Return [X, Y] of the center of cell containing provided text 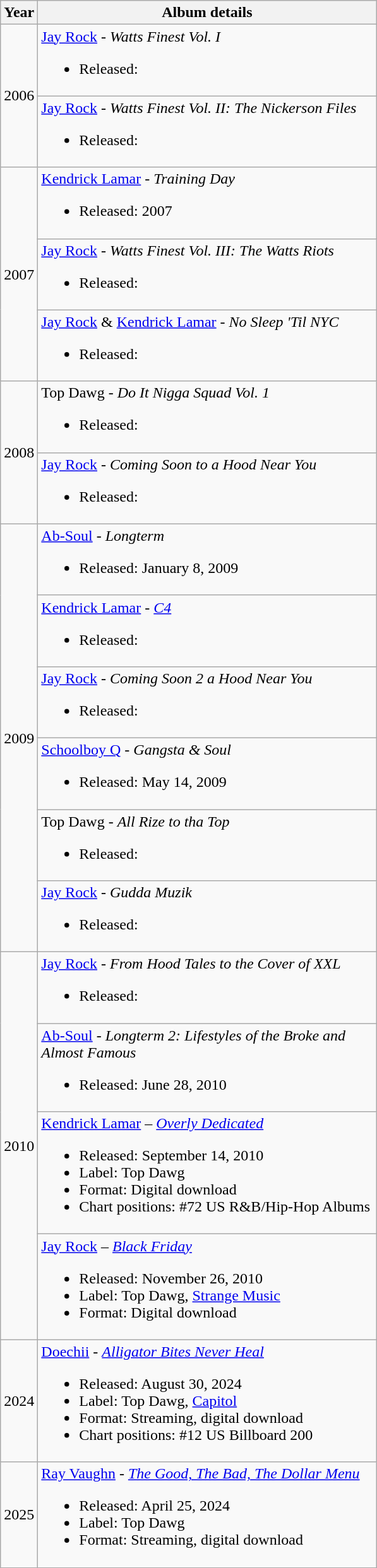
Jay Rock - Coming Soon 2 a Hood Near YouReleased: [207, 702]
Ray Vaughn - The Good, The Bad, The Dollar MenuReleased: April 25, 2024Label: Top DawgFormat: Streaming, digital download [207, 1514]
Jay Rock - Gudda MuzikReleased: [207, 916]
Jay Rock - Watts Finest Vol. III: The Watts RiotsReleased: [207, 274]
Year [19, 13]
Jay Rock – Black FridayReleased: November 26, 2010Label: Top Dawg, Strange MusicFormat: Digital download [207, 1287]
Ab-Soul - LongtermReleased: January 8, 2009 [207, 559]
Jay Rock & Kendrick Lamar - No Sleep 'Til NYCReleased: [207, 346]
2024 [19, 1401]
2009 [19, 738]
Schoolboy Q - Gangsta & SoulReleased: May 14, 2009 [207, 774]
2006 [19, 96]
Ab-Soul - Longterm 2: Lifestyles of the Broke and Almost FamousReleased: June 28, 2010 [207, 1068]
Album details [207, 13]
2008 [19, 452]
Kendrick Lamar - Training Day Released: 2007 [207, 203]
Top Dawg - Do It Nigga Squad Vol. 1Released: [207, 416]
2010 [19, 1146]
Jay Rock - Watts Finest Vol. IReleased: [207, 61]
Jay Rock - Coming Soon to a Hood Near YouReleased: [207, 488]
Jay Rock - From Hood Tales to the Cover of XXLReleased: [207, 988]
Top Dawg - All Rize to tha TopReleased: [207, 844]
2007 [19, 274]
Jay Rock - Watts Finest Vol. II: The Nickerson FilesReleased: [207, 131]
Kendrick Lamar – Overly DedicatedReleased: September 14, 2010Label: Top DawgFormat: Digital downloadChart positions: #72 US R&B/Hip-Hop Albums [207, 1173]
2025 [19, 1514]
Kendrick Lamar - C4 Released: [207, 631]
